Locate the cell with the specified text and output its [X, Y] center coordinate. 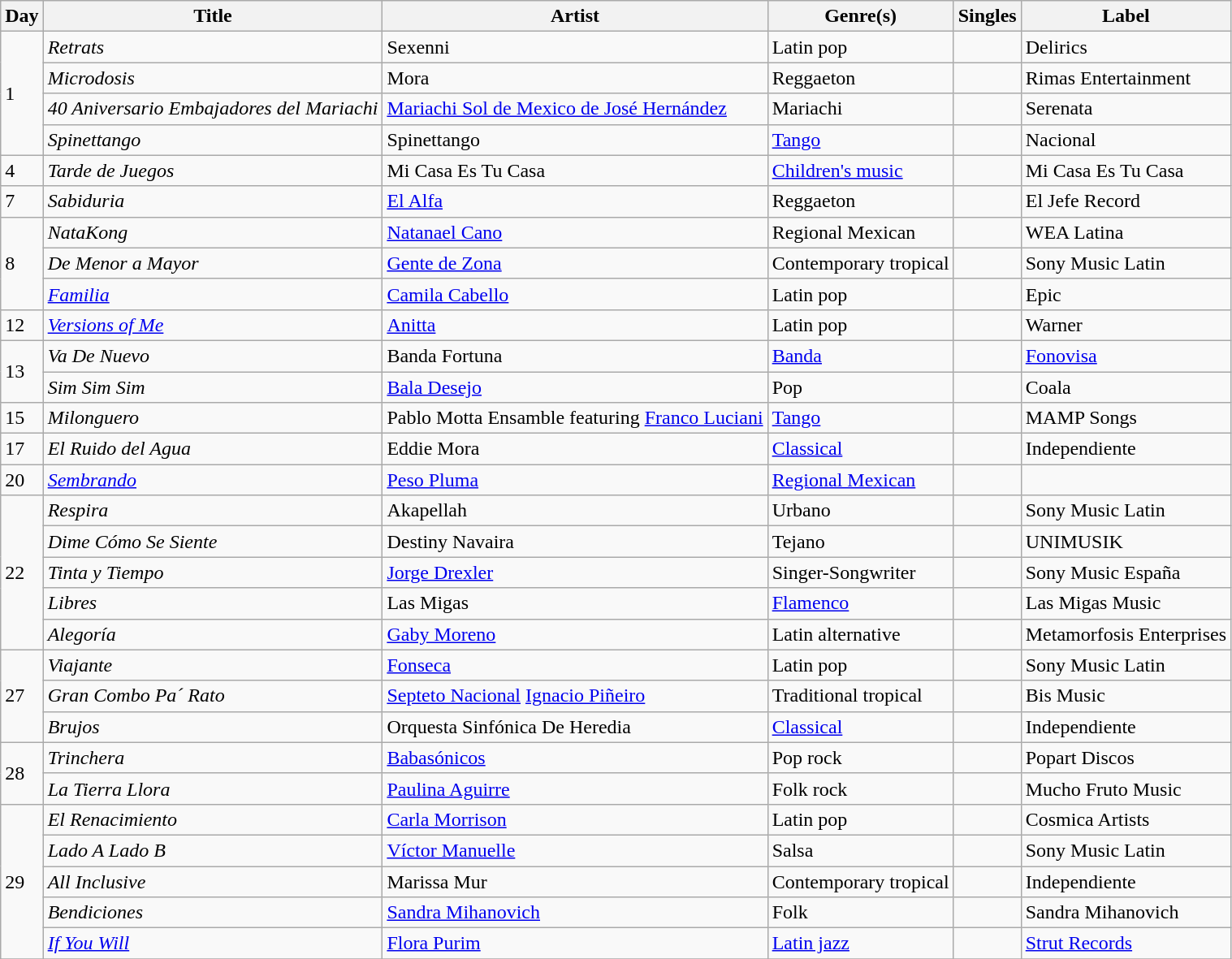
Babasónicos [575, 758]
Tinta y Tiempo [213, 572]
Marissa Mur [575, 881]
Label [1126, 16]
Bis Music [1126, 696]
Peso Pluma [575, 480]
Salsa [861, 850]
El Ruido del Agua [213, 449]
27 [22, 696]
22 [22, 572]
Coala [1126, 387]
If You Will [213, 944]
Singer-Songwriter [861, 572]
Sony Music España [1126, 572]
Septeto Nacional Ignacio Piñeiro [575, 696]
Strut Records [1126, 944]
15 [22, 418]
El Alfa [575, 201]
Title [213, 16]
Cosmica Artists [1126, 819]
Folk [861, 913]
Va De Nuevo [213, 356]
Mora [575, 78]
8 [22, 263]
Viajante [213, 665]
Flamenco [861, 603]
Traditional tropical [861, 696]
All Inclusive [213, 881]
WEA Latina [1126, 232]
Tejano [861, 542]
Bala Desejo [575, 387]
Jorge Drexler [575, 572]
Sexenni [575, 47]
El Jefe Record [1126, 201]
Lado A Lado B [213, 850]
Genre(s) [861, 16]
17 [22, 449]
Latin jazz [861, 944]
Rimas Entertainment [1126, 78]
Delirics [1126, 47]
Paulina Aguirre [575, 788]
Respira [213, 511]
Day [22, 16]
Dime Cómo Se Siente [213, 542]
Las Migas Music [1126, 603]
7 [22, 201]
Milonguero [213, 418]
Gente de Zona [575, 263]
Víctor Manuelle [575, 850]
Alegoría [213, 634]
La Tierra Llora [213, 788]
Pop rock [861, 758]
Anitta [575, 325]
Trinchera [213, 758]
Sim Sim Sim [213, 387]
Libres [213, 603]
Flora Purim [575, 944]
Retrats [213, 47]
Artist [575, 16]
Popart Discos [1126, 758]
Banda Fortuna [575, 356]
Mariachi [861, 109]
Latin alternative [861, 634]
Microdosis [213, 78]
Familia [213, 294]
Folk rock [861, 788]
Brujos [213, 727]
El Renacimiento [213, 819]
29 [22, 881]
Orquesta Sinfónica De Heredia [575, 727]
Singles [988, 16]
Nacional [1126, 140]
Sabiduria [213, 201]
Sembrando [213, 480]
Fonseca [575, 665]
Destiny Navaira [575, 542]
28 [22, 773]
Versions of Me [213, 325]
Children's music [861, 171]
Akapellah [575, 511]
Eddie Mora [575, 449]
NataKong [213, 232]
De Menor a Mayor [213, 263]
Warner [1126, 325]
UNIMUSIK [1126, 542]
Metamorfosis Enterprises [1126, 634]
20 [22, 480]
1 [22, 93]
4 [22, 171]
40 Aniversario Embajadores del Mariachi [213, 109]
MAMP Songs [1126, 418]
Serenata [1126, 109]
Las Migas [575, 603]
Mucho Fruto Music [1126, 788]
Camila Cabello [575, 294]
Bendiciones [213, 913]
13 [22, 371]
Tarde de Juegos [213, 171]
Pablo Motta Ensamble featuring Franco Luciani [575, 418]
Gran Combo Pa´ Rato [213, 696]
12 [22, 325]
Pop [861, 387]
Banda [861, 356]
Fonovisa [1126, 356]
Epic [1126, 294]
Gaby Moreno [575, 634]
Natanael Cano [575, 232]
Carla Morrison [575, 819]
Mariachi Sol de Mexico de José Hernández [575, 109]
Urbano [861, 511]
